Pinpoint the cell where the given text exists, returning its (x, y) midpoint coordinate. 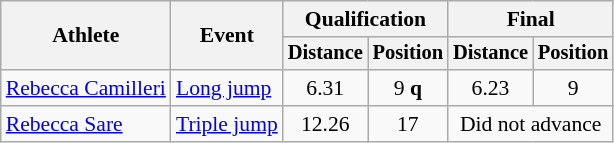
Rebecca Camilleri (86, 88)
12.26 (326, 124)
6.31 (326, 88)
Did not advance (530, 124)
Triple jump (227, 124)
17 (408, 124)
Long jump (227, 88)
Qualification (366, 19)
6.23 (490, 88)
9 (573, 88)
Final (530, 19)
9 q (408, 88)
Athlete (86, 36)
Event (227, 36)
Rebecca Sare (86, 124)
